Output the [x, y] coordinate of the center of the cell containing the given text.  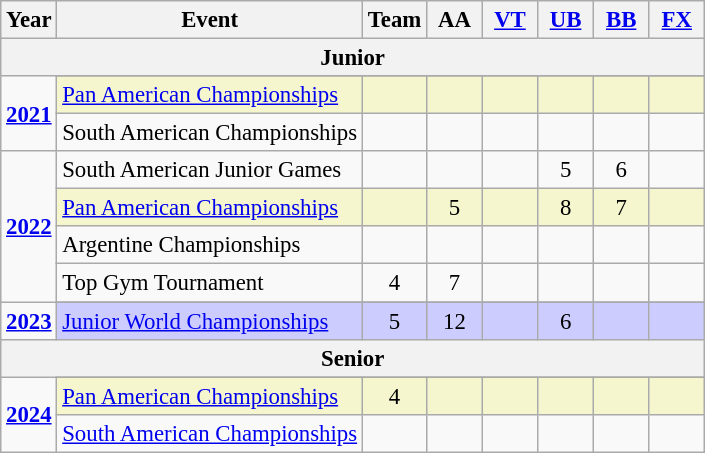
BB [621, 20]
VT [510, 20]
2024 [29, 414]
2023 [29, 321]
FX [677, 20]
Senior [353, 358]
South American Junior Games [210, 170]
Team [394, 20]
Junior World Championships [210, 321]
2021 [29, 114]
UB [566, 20]
Junior [353, 58]
Year [29, 20]
AA [455, 20]
8 [566, 208]
Event [210, 20]
2022 [29, 226]
Argentine Championships [210, 245]
Top Gym Tournament [210, 283]
12 [455, 321]
